Capture the cell that displays the provided text and extract its [x, y] central coordinate. 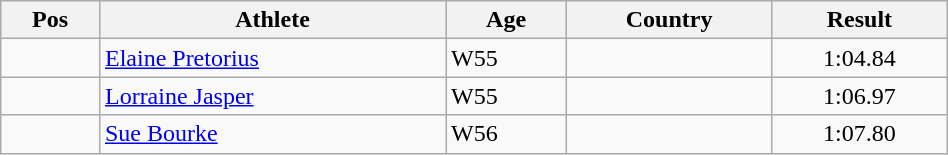
1:07.80 [860, 134]
Country [670, 20]
Lorraine Jasper [272, 96]
Age [506, 20]
Sue Bourke [272, 134]
1:06.97 [860, 96]
Elaine Pretorius [272, 58]
Result [860, 20]
Pos [50, 20]
W56 [506, 134]
Athlete [272, 20]
1:04.84 [860, 58]
